Determine the (x, y) coordinate at the center of the cell enclosing the given text.  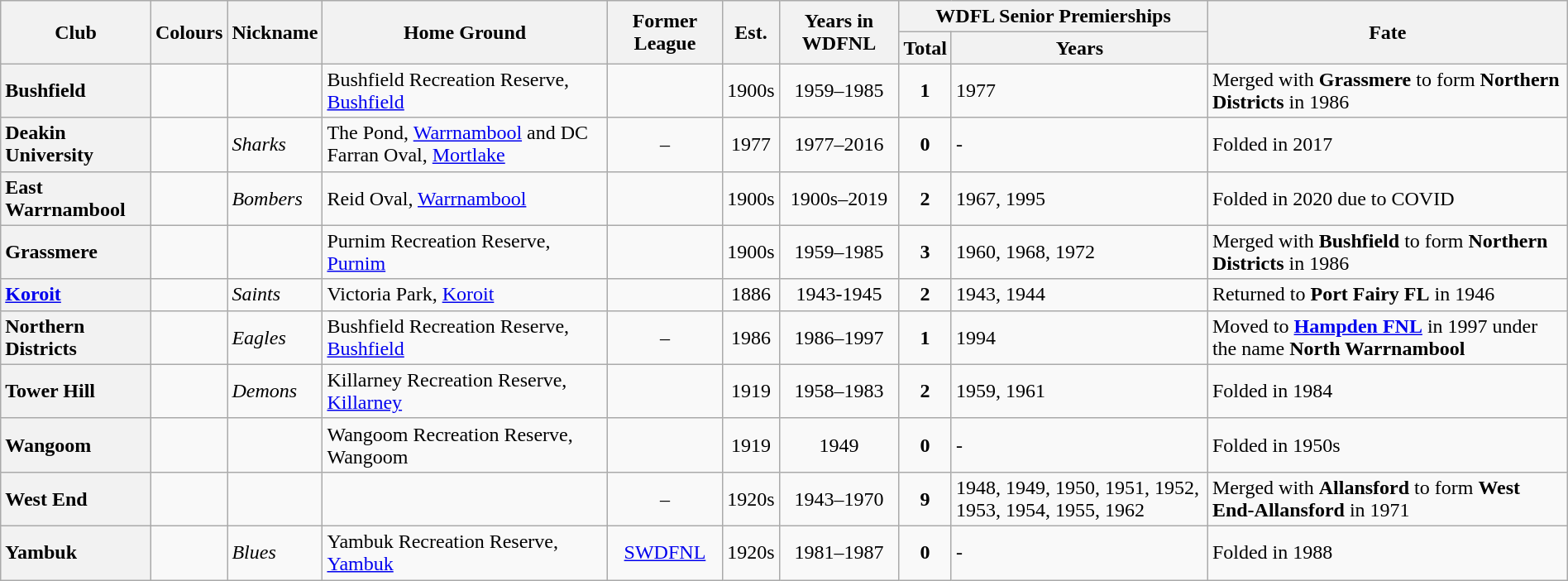
Victoria Park, Koroit (465, 295)
Total (925, 48)
1960, 1968, 1972 (1079, 252)
Yambuk Recreation Reserve, Yambuk (465, 553)
Northern Districts (76, 338)
Merged with Grassmere to form Northern Districts in 1986 (1388, 91)
1959, 1961 (1079, 391)
Reid Oval, Warrnambool (465, 199)
Folded in 2017 (1388, 144)
SWDFNL (665, 553)
1986 (751, 338)
Merged with Allansford to form West End-Allansford in 1971 (1388, 498)
Fate (1388, 32)
Deakin University (76, 144)
Purnim Recreation Reserve, Purnim (465, 252)
Demons (275, 391)
Former League (665, 32)
Killarney Recreation Reserve, Killarney (465, 391)
East Warrnambool (76, 199)
9 (925, 498)
Nickname (275, 32)
3 (925, 252)
Yambuk (76, 553)
Bombers (275, 199)
Returned to Port Fairy FL in 1946 (1388, 295)
1977–2016 (839, 144)
1948, 1949, 1950, 1951, 1952, 1953, 1954, 1955, 1962 (1079, 498)
Koroit (76, 295)
Bushfield (76, 91)
The Pond, Warrnambool and DC Farran Oval, Mortlake (465, 144)
Blues (275, 553)
1943, 1944 (1079, 295)
Colours (189, 32)
1994 (1079, 338)
1958–1983 (839, 391)
Tower Hill (76, 391)
Moved to Hampden FNL in 1997 under the name North Warrnambool (1388, 338)
Eagles (275, 338)
Sharks (275, 144)
WDFL Senior Premierships (1054, 17)
Saints (275, 295)
1986–1997 (839, 338)
1967, 1995 (1079, 199)
Folded in 2020 due to COVID (1388, 199)
Merged with Bushfield to form Northern Districts in 1986 (1388, 252)
1943–1970 (839, 498)
Wangoom (76, 445)
Est. (751, 32)
Years in WDFNL (839, 32)
Wangoom Recreation Reserve, Wangoom (465, 445)
1886 (751, 295)
Folded in 1988 (1388, 553)
Folded in 1984 (1388, 391)
1900s–2019 (839, 199)
Years (1079, 48)
West End (76, 498)
Club (76, 32)
1943-1945 (839, 295)
1981–1987 (839, 553)
Home Ground (465, 32)
Grassmere (76, 252)
1949 (839, 445)
Folded in 1950s (1388, 445)
